Detect which cell encompasses the target text, then output its [X, Y] center coordinate. 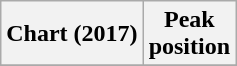
Peak position [189, 34]
Chart (2017) [72, 34]
